Detect which cell encompasses the target text, then output its (x, y) center coordinate. 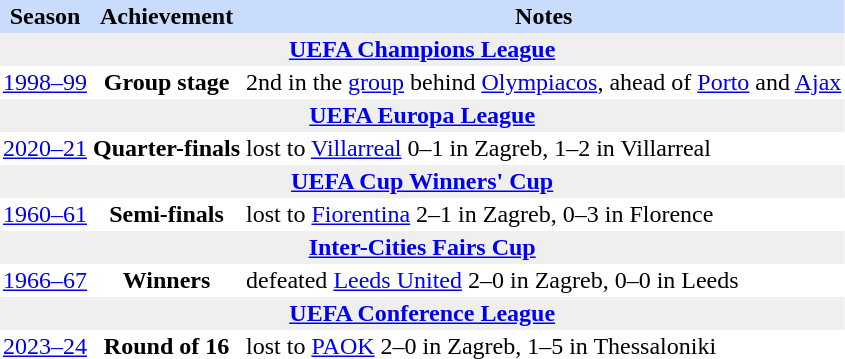
2nd in the group behind Olympiacos, ahead of Porto and Ajax (544, 82)
1960–61 (45, 214)
Inter-Cities Fairs Cup (422, 248)
Season (45, 16)
UEFA Champions League (422, 50)
1966–67 (45, 280)
Winners (166, 280)
Semi-finals (166, 214)
Achievement (166, 16)
UEFA Conference League (422, 314)
UEFA Cup Winners' Cup (422, 182)
Notes (544, 16)
defeated Leeds United 2–0 in Zagreb, 0–0 in Leeds (544, 280)
Quarter-finals (166, 148)
1998–99 (45, 82)
lost to Fiorentina 2–1 in Zagreb, 0–3 in Florence (544, 214)
UEFA Europa League (422, 116)
2020–21 (45, 148)
lost to Villarreal 0–1 in Zagreb, 1–2 in Villarreal (544, 148)
Group stage (166, 82)
